Search for the cell housing the specified text and yield its [x, y] center coordinate. 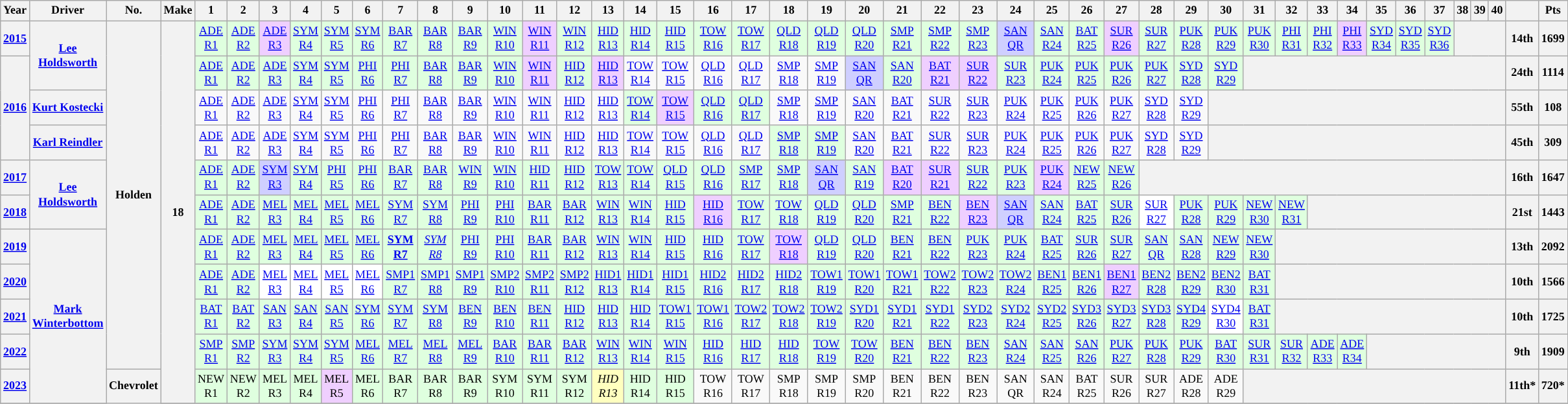
HID1R15 [675, 282]
BEN1R27 [1121, 282]
QLDR15 [675, 178]
2092 [1553, 247]
TOW2R18 [789, 316]
38 [1462, 10]
NEWR2 [243, 386]
2021 [16, 316]
8 [436, 10]
SYD4R30 [1226, 316]
TOWR19 [826, 351]
1 [211, 10]
TOW1R16 [713, 316]
WINR9 [470, 178]
BATR20 [902, 178]
SMP2R12 [574, 282]
SMP1R8 [436, 282]
SMP2R10 [505, 282]
TOW2R22 [940, 282]
34 [1352, 10]
3 [275, 10]
1443 [1553, 212]
TOWR13 [608, 178]
2023 [16, 386]
309 [1553, 143]
11th* [1522, 386]
TOW2R17 [751, 316]
12 [574, 10]
MELR7 [401, 351]
SANR19 [864, 178]
PHIR31 [1292, 38]
HIDR17 [751, 351]
27 [1121, 10]
2019 [16, 247]
5 [336, 10]
2017 [16, 178]
BATR30 [1226, 351]
SYDR35 [1410, 38]
2015 [16, 38]
SYMR10 [505, 386]
2022 [16, 351]
HID1R13 [608, 282]
HIDR11 [540, 178]
26 [1087, 10]
1699 [1553, 38]
BATR1 [211, 316]
2 [243, 10]
MELR8 [436, 351]
40 [1497, 10]
SYDR36 [1439, 38]
NEWR31 [1292, 212]
BENR10 [505, 316]
SANR4 [306, 316]
9th [1522, 351]
SANR3 [275, 316]
WINR15 [675, 351]
HIDR18 [789, 351]
PUKR30 [1259, 38]
HID2R17 [751, 282]
SYDR34 [1382, 38]
ADER33 [1322, 351]
BARR10 [505, 351]
35 [1382, 10]
Chevrolet [134, 386]
SYMR12 [574, 386]
7 [401, 10]
17 [751, 10]
10 [505, 10]
1647 [1553, 178]
ADER29 [1226, 386]
BEN1R25 [1052, 282]
TOW1R20 [864, 282]
20 [864, 10]
16th [1522, 178]
SYD1R22 [940, 316]
SYD4R29 [1191, 316]
BEN1R26 [1087, 282]
SMPR1 [211, 351]
55th [1522, 108]
2018 [16, 212]
HID2R16 [713, 282]
14th [1522, 38]
22 [940, 10]
SANR28 [1191, 247]
TOW1R21 [902, 282]
21st [1522, 212]
SYD2R25 [1052, 316]
32 [1292, 10]
15 [675, 10]
6 [368, 10]
TOW1R15 [675, 316]
24 [1016, 10]
720* [1553, 386]
BEN2R28 [1156, 282]
9 [470, 10]
SURR21 [940, 178]
SMP1R7 [401, 282]
11 [540, 10]
BEN2R29 [1191, 282]
29 [1191, 10]
SYMR11 [540, 386]
14 [640, 10]
24th [1522, 73]
PHIR32 [1322, 38]
ADER28 [1191, 386]
QLDR18 [789, 38]
No. [134, 10]
108 [1553, 108]
28 [1156, 10]
1725 [1553, 316]
TOW2R19 [826, 316]
Driver [67, 10]
13th [1522, 247]
Pts [1553, 10]
PHIR5 [336, 178]
16 [713, 10]
SMPR22 [940, 38]
Mark Winterbottom [67, 316]
WINR12 [574, 38]
SMPR20 [864, 386]
39 [1479, 10]
TOW1R19 [826, 282]
36 [1410, 10]
PHIR33 [1352, 38]
BEN2R30 [1226, 282]
Make [178, 10]
SYD3R26 [1087, 316]
1909 [1553, 351]
BATR2 [243, 316]
33 [1322, 10]
13 [608, 10]
SURR31 [1259, 351]
1566 [1553, 282]
NEWR26 [1121, 178]
SYD3R27 [1121, 316]
SYD2R24 [1016, 316]
TOW2R24 [1016, 282]
SYD1R21 [902, 316]
Holden [134, 195]
SANR26 [1087, 351]
2020 [16, 282]
SURR32 [1292, 351]
19 [826, 10]
Kurt Kostecki [67, 108]
NEWR1 [211, 386]
4 [306, 10]
SMP2R11 [540, 282]
SMPR2 [243, 351]
SMPR23 [977, 38]
1114 [1553, 73]
BENR9 [470, 316]
23 [977, 10]
SYD1R20 [864, 316]
SANR25 [1052, 351]
NEWR25 [1087, 178]
SYD3R28 [1156, 316]
SMP1R9 [470, 282]
TOWR20 [864, 351]
21 [902, 10]
ADER34 [1352, 351]
Year [16, 10]
NEWR29 [1226, 247]
MELR9 [470, 351]
SMPR17 [751, 178]
Karl Reindler [67, 143]
31 [1259, 10]
HID2R18 [789, 282]
25 [1052, 10]
30 [1226, 10]
HID1R14 [640, 282]
45th [1522, 143]
37 [1439, 10]
BENR11 [540, 316]
SYD2R23 [977, 316]
TOW2R23 [977, 282]
SANR5 [336, 316]
2016 [16, 108]
